Locate the cell with the specified text and output its [x, y] center coordinate. 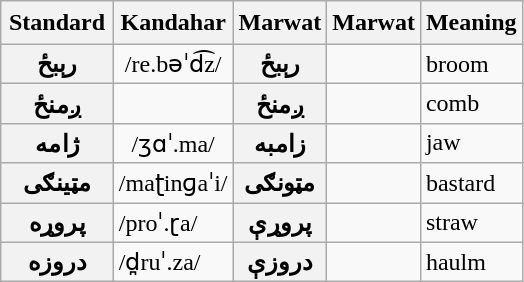
Kandahar [173, 23]
ژامه [58, 143]
/ʒɑˈ.ma/ [173, 143]
bastard [471, 183]
straw [471, 222]
broom [471, 64]
Meaning [471, 23]
/re.bəˈd͡z/ [173, 64]
پروړې [280, 222]
دروزې [280, 262]
دروزه [58, 262]
مټونګى [280, 183]
haulm [471, 262]
پروړه [58, 222]
comb [471, 104]
jaw [471, 143]
مټينګى [58, 183]
/d̪ruˈ.za/ [173, 262]
Standard [58, 23]
/proˈ.ɽa/ [173, 222]
زامبه [280, 143]
/maʈinɡaˈi/ [173, 183]
